Find where the given text appears and provide that cell's center as (x, y) coordinate. 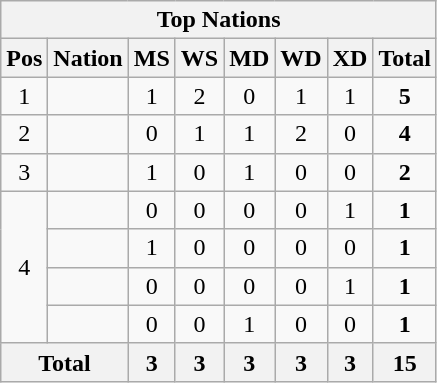
Nation (88, 58)
MD (250, 58)
WS (199, 58)
MS (152, 58)
Top Nations (219, 20)
Pos (24, 58)
15 (405, 362)
XD (350, 58)
5 (405, 96)
WD (301, 58)
